Scan for the cell matching the given text and deliver its (x, y) coordinate at center. 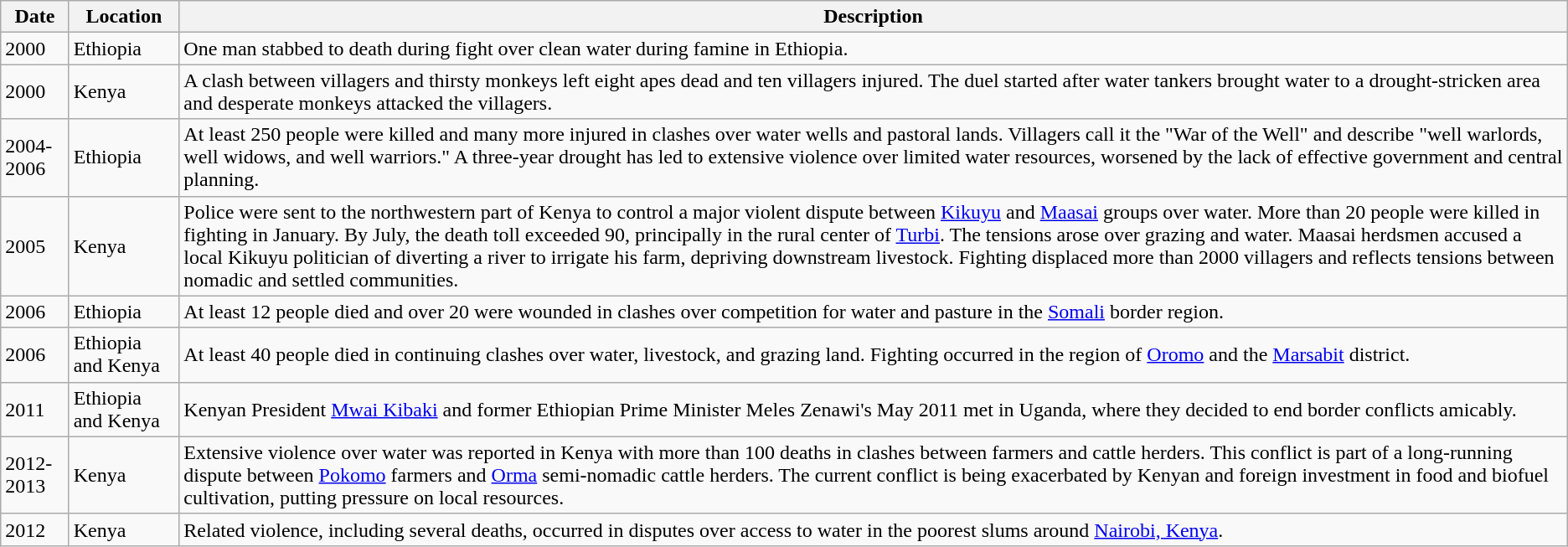
2004-2006 (35, 157)
Date (35, 17)
Related violence, including several deaths, occurred in disputes over access to water in the poorest slums around Nairobi, Kenya. (873, 529)
2011 (35, 409)
2012 (35, 529)
One man stabbed to death during fight over clean water during famine in Ethiopia. (873, 49)
2005 (35, 246)
At least 12 people died and over 20 were wounded in clashes over competition for water and pasture in the Somali border region. (873, 312)
2012-2013 (35, 475)
Description (873, 17)
Location (124, 17)
